Find where the given text appears and provide that cell's center as (x, y) coordinate. 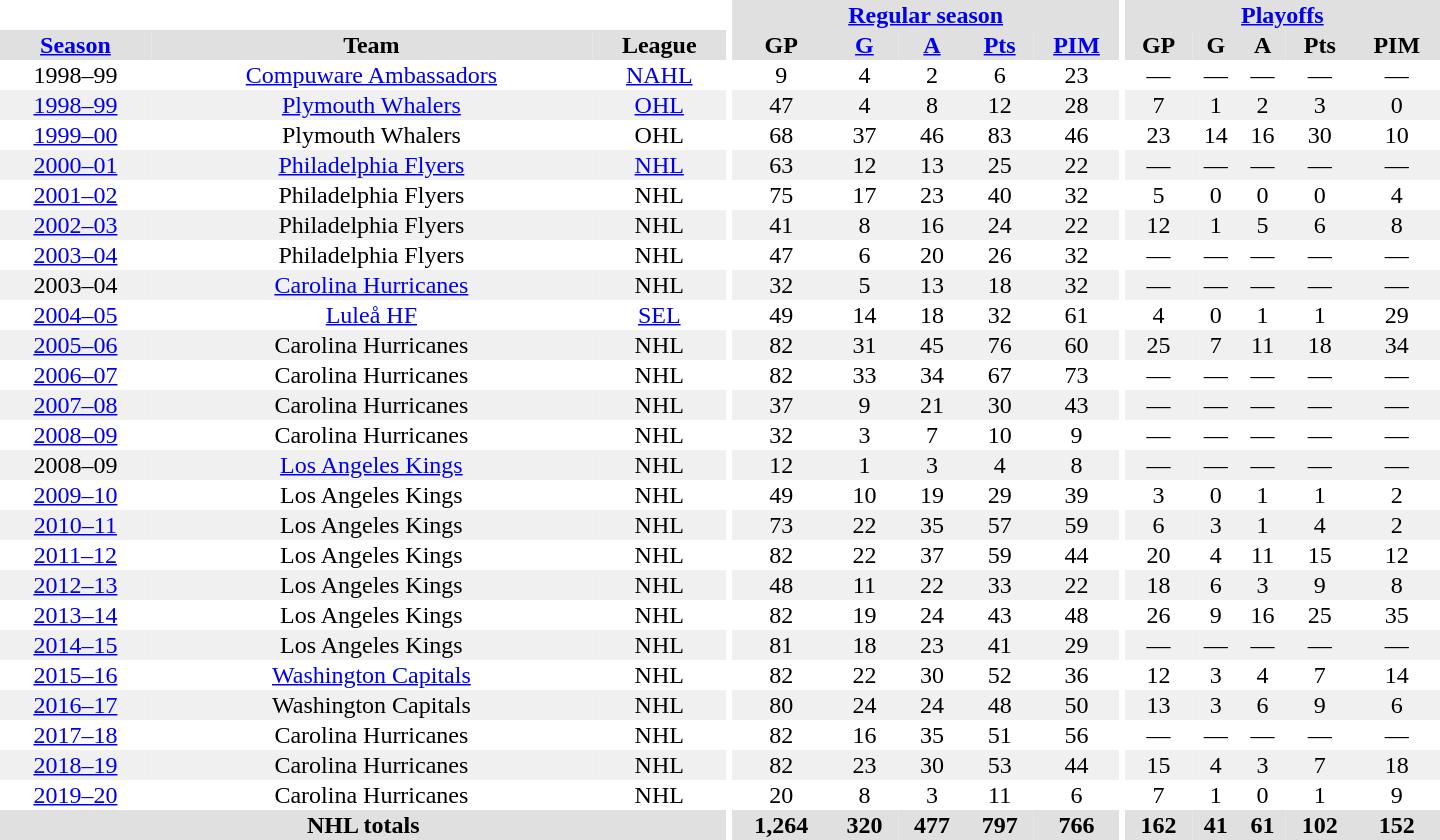
NAHL (660, 75)
81 (782, 645)
51 (1000, 735)
Regular season (926, 15)
80 (782, 705)
1,264 (782, 825)
45 (932, 345)
2004–05 (76, 315)
36 (1076, 675)
2018–19 (76, 765)
67 (1000, 375)
50 (1076, 705)
63 (782, 165)
83 (1000, 135)
39 (1076, 495)
76 (1000, 345)
797 (1000, 825)
2001–02 (76, 195)
2013–14 (76, 615)
152 (1397, 825)
1999–00 (76, 135)
2007–08 (76, 405)
17 (865, 195)
162 (1159, 825)
2006–07 (76, 375)
52 (1000, 675)
Season (76, 45)
2016–17 (76, 705)
League (660, 45)
SEL (660, 315)
2015–16 (76, 675)
2009–10 (76, 495)
Luleå HF (372, 315)
60 (1076, 345)
57 (1000, 525)
477 (932, 825)
Playoffs (1282, 15)
2019–20 (76, 795)
320 (865, 825)
Compuware Ambassadors (372, 75)
2010–11 (76, 525)
2012–13 (76, 585)
2005–06 (76, 345)
102 (1320, 825)
75 (782, 195)
2002–03 (76, 225)
53 (1000, 765)
68 (782, 135)
NHL totals (364, 825)
21 (932, 405)
40 (1000, 195)
2014–15 (76, 645)
2011–12 (76, 555)
Team (372, 45)
2000–01 (76, 165)
766 (1076, 825)
28 (1076, 105)
2017–18 (76, 735)
56 (1076, 735)
31 (865, 345)
